Return the (X, Y) coordinate for the center point of the cell that contains the specified text.  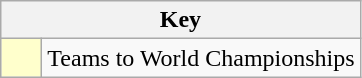
Teams to World Championships (201, 58)
Key (180, 20)
